Find where the given text appears and provide that cell's center as [x, y] coordinate. 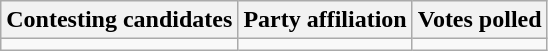
Votes polled [480, 20]
Party affiliation [325, 20]
Contesting candidates [120, 20]
